Scan for the cell matching the given text and deliver its [X, Y] coordinate at center. 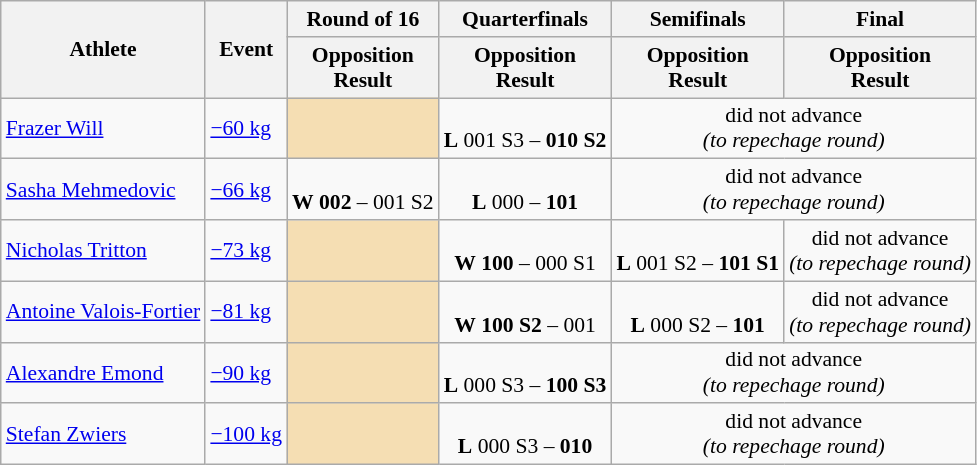
Frazer Will [104, 128]
L 000 S3 – 100 S3 [526, 372]
W 100 – 000 S1 [526, 250]
Alexandre Emond [104, 372]
L 000 S3 – 010 [526, 434]
W 002 – 001 S2 [363, 190]
Event [246, 50]
W 100 S2 – 001 [526, 312]
Semifinals [698, 19]
Final [880, 19]
L 000 – 101 [526, 190]
L 000 S2 – 101 [698, 312]
−90 kg [246, 372]
L 001 S2 – 101 S1 [698, 250]
−73 kg [246, 250]
L 001 S3 – 010 S2 [526, 128]
Sasha Mehmedovic [104, 190]
Antoine Valois-Fortier [104, 312]
Round of 16 [363, 19]
Nicholas Tritton [104, 250]
Athlete [104, 50]
−66 kg [246, 190]
Stefan Zwiers [104, 434]
−100 kg [246, 434]
−60 kg [246, 128]
Quarterfinals [526, 19]
−81 kg [246, 312]
